Determine the (x, y) coordinate at the center of the cell enclosing the given text.  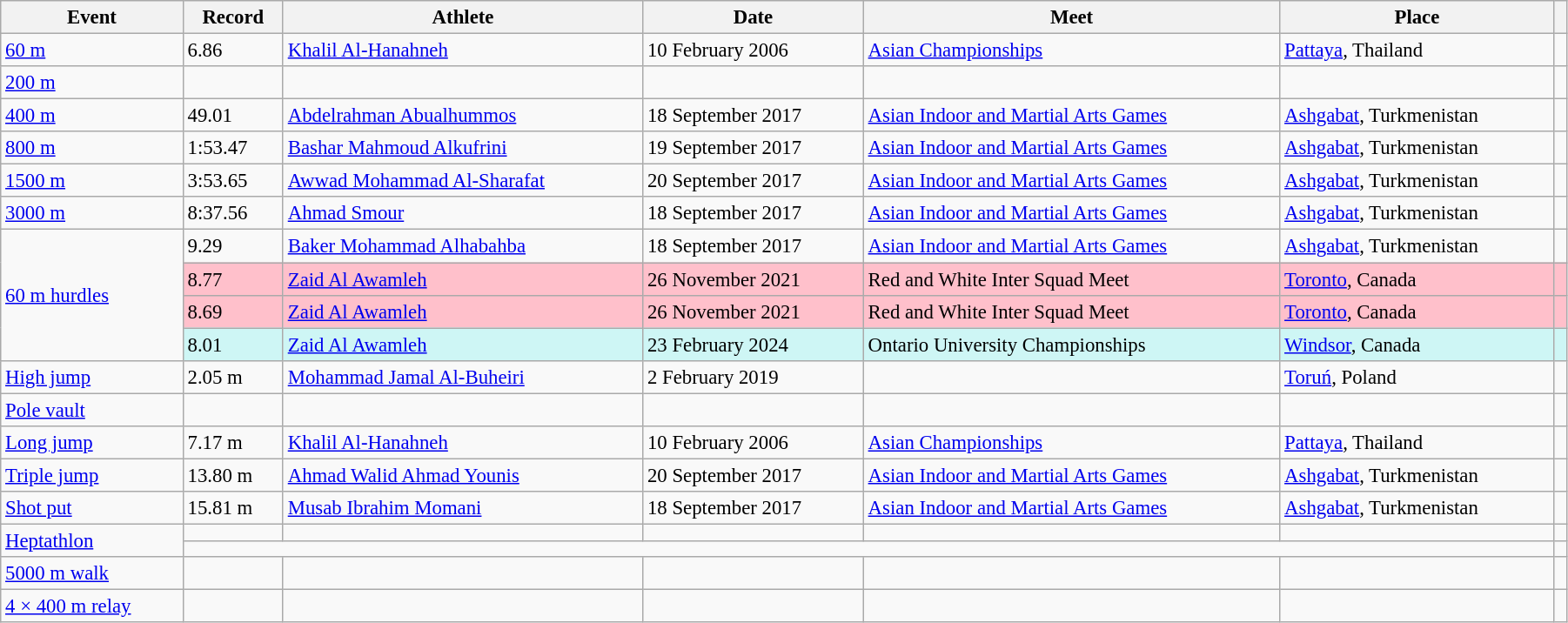
23 February 2024 (754, 345)
2.05 m (233, 377)
Awwad Mohammad Al-Sharafat (463, 181)
Long jump (92, 443)
Abdelrahman Abualhummos (463, 116)
Ontario University Championships (1071, 345)
Event (92, 17)
Athlete (463, 17)
Baker Mohammad Alhabahba (463, 246)
Date (754, 17)
60 m (92, 50)
8.77 (233, 279)
1:53.47 (233, 148)
Ahmad Smour (463, 213)
200 m (92, 83)
13.80 m (233, 475)
7.17 m (233, 443)
4 × 400 m relay (92, 606)
Bashar Mahmoud Alkufrini (463, 148)
Meet (1071, 17)
8:37.56 (233, 213)
1500 m (92, 181)
Windsor, Canada (1417, 345)
Record (233, 17)
400 m (92, 116)
Triple jump (92, 475)
49.01 (233, 116)
5000 m walk (92, 573)
800 m (92, 148)
3000 m (92, 213)
60 m hurdles (92, 295)
9.29 (233, 246)
3:53.65 (233, 181)
Ahmad Walid Ahmad Younis (463, 475)
8.01 (233, 345)
Mohammad Jamal Al-Buheiri (463, 377)
High jump (92, 377)
Shot put (92, 508)
2 February 2019 (754, 377)
15.81 m (233, 508)
Toruń, Poland (1417, 377)
Place (1417, 17)
6.86 (233, 50)
Pole vault (92, 410)
8.69 (233, 311)
Musab Ibrahim Momani (463, 508)
Heptathlon (92, 540)
19 September 2017 (754, 148)
